Provide the (X, Y) coordinate of the cell's center where the given text is located.  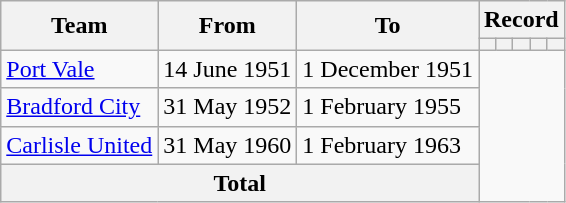
To (388, 26)
Carlisle United (80, 145)
14 June 1951 (228, 69)
Record (521, 20)
1 February 1955 (388, 107)
Bradford City (80, 107)
31 May 1952 (228, 107)
Port Vale (80, 69)
31 May 1960 (228, 145)
Total (240, 183)
From (228, 26)
1 December 1951 (388, 69)
1 February 1963 (388, 145)
Team (80, 26)
